Search for the cell housing the specified text and yield its (X, Y) center coordinate. 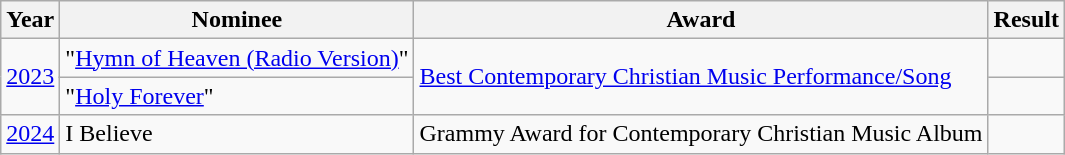
Year (30, 20)
"Hymn of Heaven (Radio Version)" (237, 58)
2024 (30, 134)
Best Contemporary Christian Music Performance/Song (701, 77)
Grammy Award for Contemporary Christian Music Album (701, 134)
Result (1026, 20)
I Believe (237, 134)
"Holy Forever" (237, 96)
Nominee (237, 20)
Award (701, 20)
2023 (30, 77)
